Provide the [x, y] coordinate of the cell's center where the given text is located.  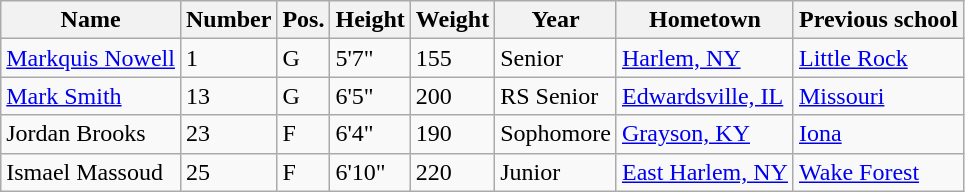
23 [228, 134]
155 [452, 58]
6'4" [370, 134]
6'10" [370, 172]
Mark Smith [91, 96]
Year [556, 20]
6'5" [370, 96]
Hometown [704, 20]
Markquis Nowell [91, 58]
13 [228, 96]
Edwardsville, IL [704, 96]
5'7" [370, 58]
Harlem, NY [704, 58]
Weight [452, 20]
Wake Forest [878, 172]
Pos. [304, 20]
Iona [878, 134]
Ismael Massoud [91, 172]
200 [452, 96]
Missouri [878, 96]
Senior [556, 58]
RS Senior [556, 96]
220 [452, 172]
190 [452, 134]
East Harlem, NY [704, 172]
Little Rock [878, 58]
Jordan Brooks [91, 134]
Junior [556, 172]
Sophomore [556, 134]
25 [228, 172]
Previous school [878, 20]
Name [91, 20]
Height [370, 20]
1 [228, 58]
Grayson, KY [704, 134]
Number [228, 20]
